Identify which cell holds the provided text, then report its [X, Y] central coordinate. 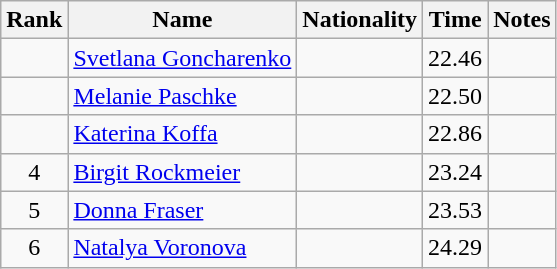
Notes [522, 20]
Melanie Paschke [182, 96]
24.29 [456, 248]
Svetlana Goncharenko [182, 58]
Natalya Voronova [182, 248]
Time [456, 20]
Donna Fraser [182, 210]
Name [182, 20]
Rank [34, 20]
Nationality [360, 20]
22.86 [456, 134]
6 [34, 248]
5 [34, 210]
22.46 [456, 58]
23.24 [456, 172]
Katerina Koffa [182, 134]
23.53 [456, 210]
22.50 [456, 96]
4 [34, 172]
Birgit Rockmeier [182, 172]
